For the text-containing cell, return its midpoint in [X, Y] coordinate format. 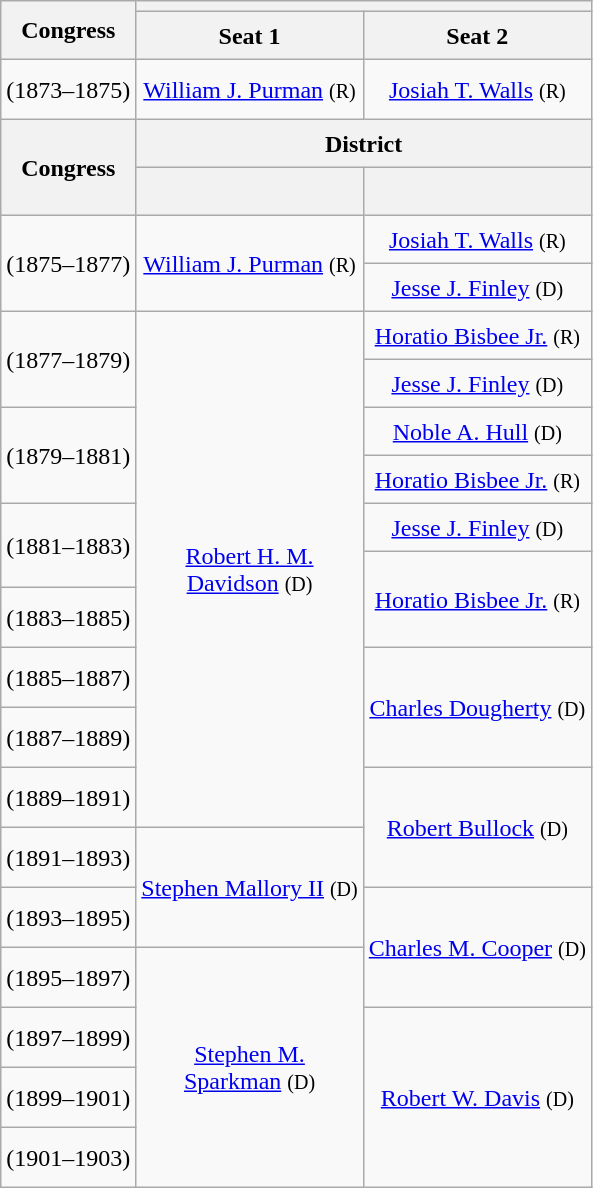
(1901–1903) [68, 1158]
(1893–1895) [68, 918]
(1875–1877) [68, 264]
Robert Bullock (D) [477, 828]
(1873–1875) [68, 90]
Seat 2 [477, 36]
Charles Dougherty (D) [477, 708]
(1895–1897) [68, 978]
(1885–1887) [68, 678]
(1889–1891) [68, 798]
(1887–1889) [68, 738]
Robert H. M.Davidson (D) [250, 570]
Charles M. Cooper (D) [477, 948]
(1883–1885) [68, 618]
(1897–1899) [68, 1038]
Noble A. Hull (D) [477, 432]
Seat 1 [250, 36]
Stephen M.Sparkman (D) [250, 1068]
(1879–1881) [68, 456]
District [364, 144]
(1891–1893) [68, 858]
Stephen Mallory II (D) [250, 888]
(1899–1901) [68, 1098]
(1877–1879) [68, 360]
Robert W. Davis (D) [477, 1098]
(1881–1883) [68, 546]
